For the text-containing cell, return its midpoint in [X, Y] coordinate format. 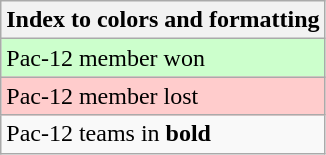
Pac-12 teams in bold [163, 134]
Pac-12 member lost [163, 96]
Index to colors and formatting [163, 20]
Pac-12 member won [163, 58]
